For the text-containing cell, return its midpoint in [X, Y] coordinate format. 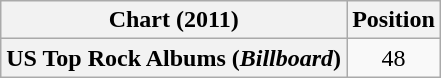
48 [394, 58]
Chart (2011) [174, 20]
Position [394, 20]
US Top Rock Albums (Billboard) [174, 58]
